Return the (X, Y) coordinate for the center point of the cell that contains the specified text.  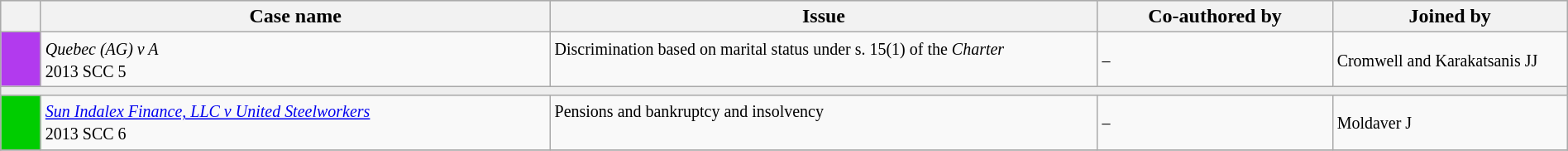
Co-authored by (1215, 17)
Cromwell and Karakatsanis JJ (1450, 60)
Pensions and bankruptcy and insolvency (824, 123)
Case name (295, 17)
Joined by (1450, 17)
Quebec (AG) v A 2013 SCC 5 (295, 60)
Issue (824, 17)
Moldaver J (1450, 123)
Sun Indalex Finance, LLC v United Steelworkers 2013 SCC 6 (295, 123)
Discrimination based on marital status under s. 15(1) of the Charter (824, 60)
